From the cell containing the given text, extract its center point as [x, y] coordinate. 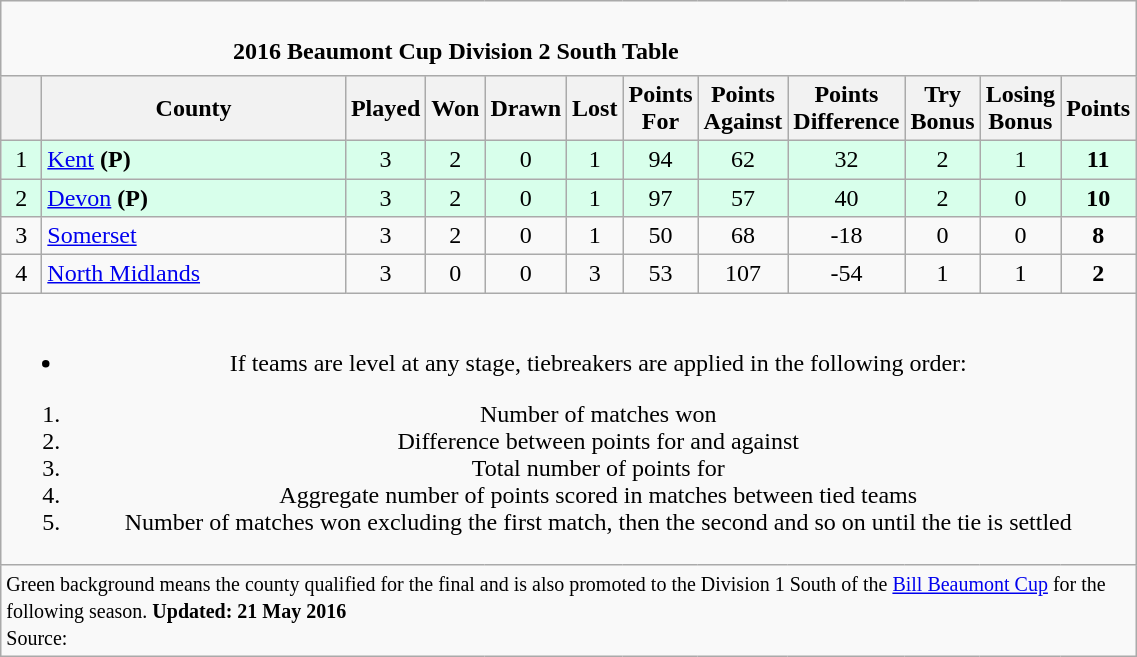
62 [743, 159]
Played [385, 108]
8 [1098, 236]
Try Bonus [942, 108]
53 [660, 274]
11 [1098, 159]
Drawn [526, 108]
4 [22, 274]
Points For [660, 108]
-18 [846, 236]
94 [660, 159]
Losing Bonus [1020, 108]
40 [846, 197]
North Midlands [194, 274]
Won [456, 108]
97 [660, 197]
68 [743, 236]
32 [846, 159]
Kent (P) [194, 159]
Points [1098, 108]
Devon (P) [194, 197]
Somerset [194, 236]
Lost [595, 108]
50 [660, 236]
Points Difference [846, 108]
Points Against [743, 108]
10 [1098, 197]
57 [743, 197]
County [194, 108]
-54 [846, 274]
107 [743, 274]
